Detect which cell encompasses the target text, then output its (x, y) center coordinate. 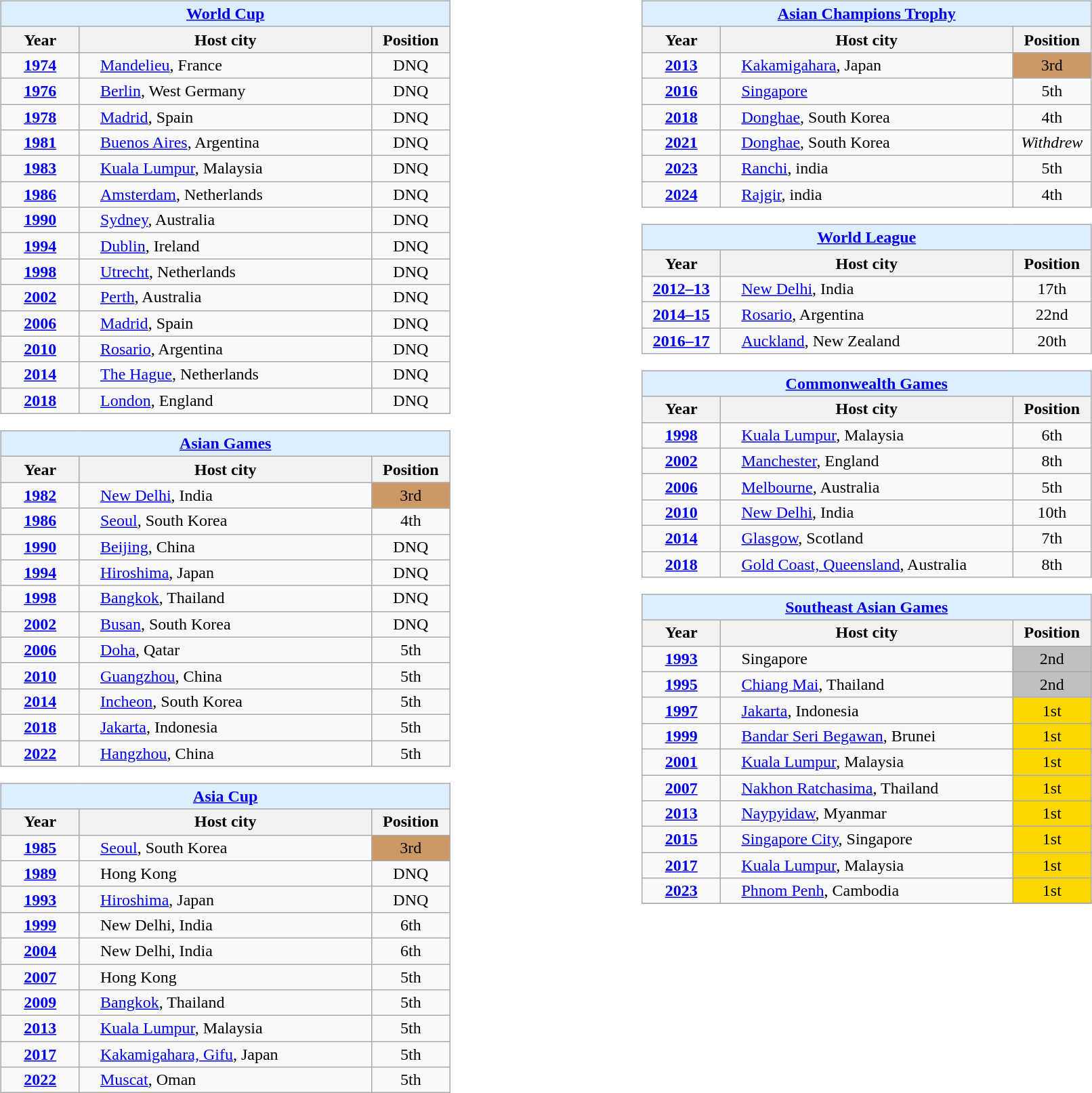
Asia Cup (225, 796)
Hangzhou, China (225, 753)
Incheon, South Korea (225, 701)
1995 (681, 684)
Phnom Penh, Cambodia (867, 891)
2016–17 (681, 341)
2001 (681, 762)
Withdrew (1052, 143)
1982 (40, 495)
17th (1052, 289)
10th (1052, 512)
2004 (40, 951)
Asian Champions Trophy (867, 14)
Busan, South Korea (225, 624)
Berlin, West Germany (225, 91)
Guangzhou, China (225, 676)
Southeast Asian Games (867, 607)
7th (1052, 538)
Manchester, England (867, 461)
1985 (40, 848)
Kakamigahara, Gifu, Japan (225, 1054)
Ranchi, india (867, 169)
Melbourne, Australia (867, 487)
Glasgow, Scotland (867, 538)
2016 (681, 91)
2009 (40, 1003)
1974 (40, 65)
2014–15 (681, 314)
Perth, Australia (225, 297)
2021 (681, 143)
Utrecht, Netherlands (225, 272)
Sydney, Australia (225, 220)
1976 (40, 91)
22nd (1052, 314)
1981 (40, 143)
2012–13 (681, 289)
Naypyidaw, Myanmar (867, 814)
The Hague, Netherlands (225, 375)
Rajgir, india (867, 194)
Commonwealth Games (867, 384)
Muscat, Oman (225, 1080)
Gold Coast, Queensland, Australia (867, 564)
1983 (40, 169)
1978 (40, 117)
Asian Games (225, 444)
Mandelieu, France (225, 65)
2015 (681, 840)
Doha, Qatar (225, 650)
World Cup (225, 14)
World League (867, 237)
2024 (681, 194)
20th (1052, 341)
London, England (225, 400)
1989 (40, 873)
Kakamigahara, Japan (867, 65)
Chiang Mai, Thailand (867, 684)
Auckland, New Zealand (867, 341)
1997 (681, 710)
Singapore City, Singapore (867, 840)
Bandar Seri Begawan, Brunei (867, 736)
Amsterdam, Netherlands (225, 194)
Dublin, Ireland (225, 246)
Buenos Aires, Argentina (225, 143)
Beijing, China (225, 547)
Nakhon Ratchasima, Thailand (867, 788)
